Provide the (x, y) coordinate of the cell's center where the given text is located.  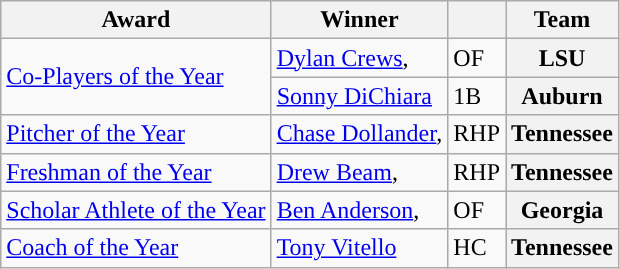
Dylan Crews, (360, 58)
Winner (360, 20)
Ben Anderson, (360, 210)
Co-Players of the Year (136, 77)
HC (477, 248)
Sonny DiChiara (360, 96)
Team (562, 20)
Scholar Athlete of the Year (136, 210)
Chase Dollander, (360, 134)
Auburn (562, 96)
LSU (562, 58)
Award (136, 20)
Pitcher of the Year (136, 134)
1B (477, 96)
Georgia (562, 210)
Coach of the Year (136, 248)
Tony Vitello (360, 248)
Drew Beam, (360, 172)
Freshman of the Year (136, 172)
